Extract the [x, y] coordinate from the center of the cell holding the provided text.  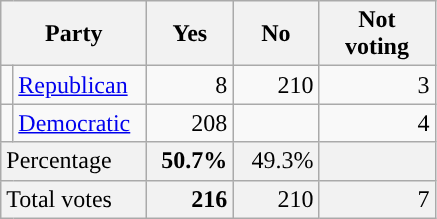
Yes [190, 34]
Republican [80, 85]
216 [190, 199]
49.3% [276, 161]
208 [190, 123]
Not voting [377, 34]
4 [377, 123]
3 [377, 85]
Total votes [74, 199]
Party [74, 34]
50.7% [190, 161]
8 [190, 85]
7 [377, 199]
Percentage [74, 161]
No [276, 34]
Democratic [80, 123]
